Capture the cell that displays the provided text and extract its (x, y) central coordinate. 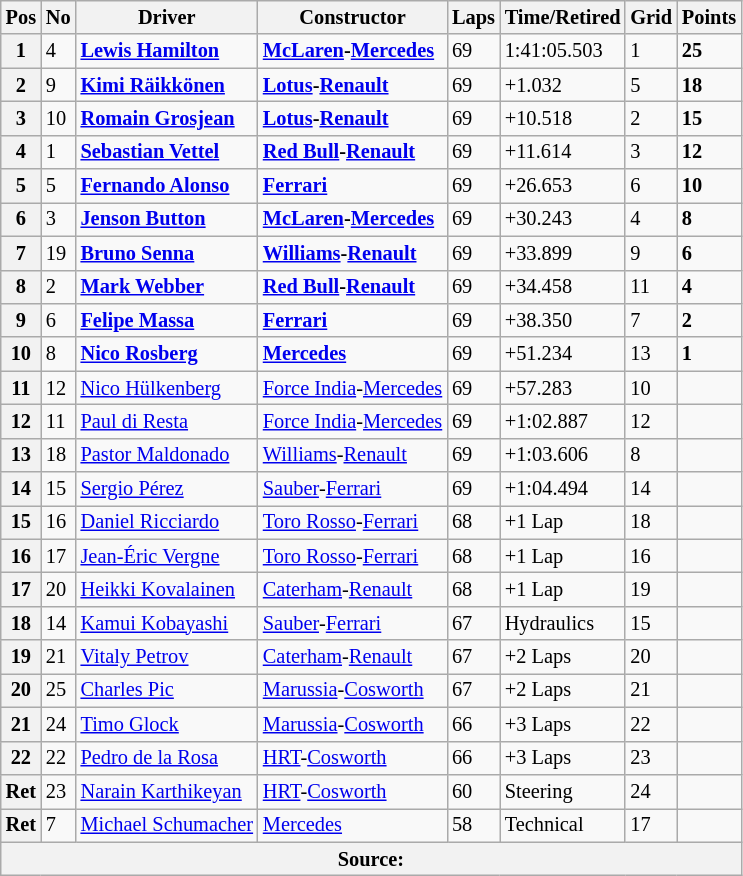
Daniel Ricciardo (167, 522)
60 (474, 791)
Laps (474, 17)
+34.458 (563, 287)
Grid (651, 17)
+33.899 (563, 253)
Charles Pic (167, 690)
+10.518 (563, 118)
Steering (563, 791)
Michael Schumacher (167, 825)
+1:03.606 (563, 455)
+30.243 (563, 219)
Driver (167, 17)
Fernando Alonso (167, 186)
Jenson Button (167, 219)
Paul di Resta (167, 421)
+38.350 (563, 320)
Source: (371, 859)
Sebastian Vettel (167, 152)
Lewis Hamilton (167, 51)
+51.234 (563, 354)
Kamui Kobayashi (167, 623)
Pastor Maldonado (167, 455)
Hydraulics (563, 623)
Jean-Éric Vergne (167, 556)
Vitaly Petrov (167, 657)
Nico Rosberg (167, 354)
+1.032 (563, 85)
Timo Glock (167, 724)
Narain Karthikeyan (167, 791)
Romain Grosjean (167, 118)
+11.614 (563, 152)
Time/Retired (563, 17)
Pedro de la Rosa (167, 758)
Sergio Pérez (167, 489)
Nico Hülkenberg (167, 388)
Constructor (352, 17)
Points (709, 17)
+26.653 (563, 186)
Heikki Kovalainen (167, 589)
Felipe Massa (167, 320)
1:41:05.503 (563, 51)
Bruno Senna (167, 253)
No (58, 17)
+57.283 (563, 388)
Mark Webber (167, 287)
Technical (563, 825)
Kimi Räikkönen (167, 85)
+1:04.494 (563, 489)
58 (474, 825)
+1:02.887 (563, 421)
Pos (21, 17)
